From the cell containing the given text, extract its center point as [X, Y] coordinate. 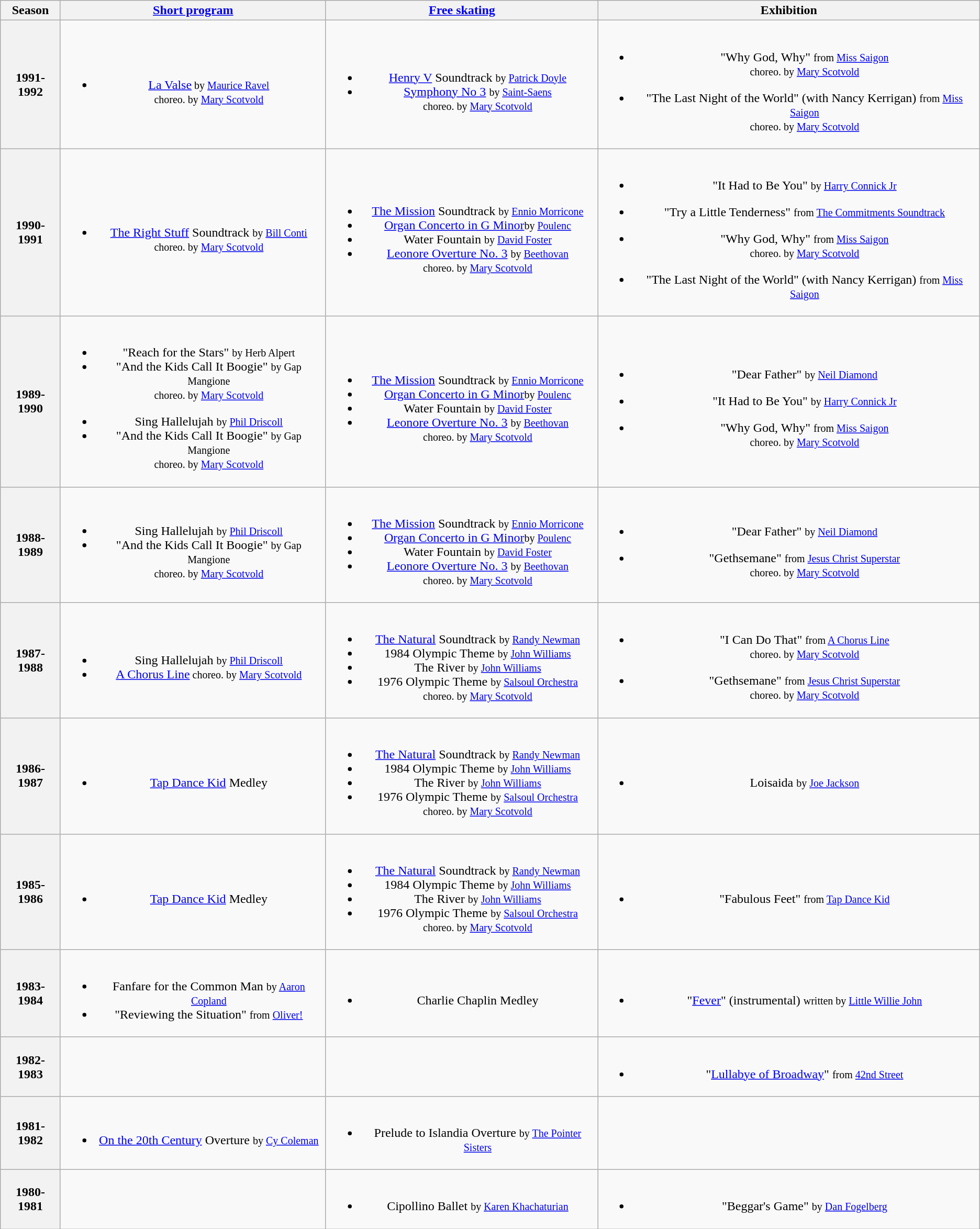
La Valse by Maurice Ravel choreo. by Mary Scotvold [193, 85]
Sing Hallelujah by Phil Driscoll"And the Kids Call It Boogie" by Gap Mangione choreo. by Mary Scotvold [193, 544]
The Right Stuff Soundtrack by Bill Conti choreo. by Mary Scotvold [193, 232]
"I Can Do That" from A Chorus Line choreo. by Mary Scotvold"Gethsemane" from Jesus Christ Superstar choreo. by Mary Scotvold [789, 661]
"Fever" (instrumental) written by Little Willie John [789, 993]
1985-1986 [30, 892]
Sing Hallelujah by Phil DriscollA Chorus Line choreo. by Mary Scotvold [193, 661]
1981-1982 [30, 1133]
Fanfare for the Common Man by Aaron Copland"Reviewing the Situation" from Oliver! [193, 993]
"Why God, Why" from Miss Saigon choreo. by Mary Scotvold"The Last Night of the World" (with Nancy Kerrigan) from Miss Saigon choreo. by Mary Scotvold [789, 85]
1986-1987 [30, 776]
Henry V Soundtrack by Patrick DoyleSymphony No 3 by Saint-Saens choreo. by Mary Scotvold [462, 85]
1991-1992 [30, 85]
"Beggar's Game" by Dan Fogelberg [789, 1199]
Short program [193, 10]
1980-1981 [30, 1199]
Free skating [462, 10]
"Dear Father" by Neil Diamond"It Had to Be You" by Harry Connick Jr"Why God, Why" from Miss Saigon choreo. by Mary Scotvold [789, 401]
"Fabulous Feet" from Tap Dance Kid [789, 892]
Charlie Chaplin Medley [462, 993]
Prelude to Islandia Overture by The Pointer Sisters [462, 1133]
Season [30, 10]
"Lullabye of Broadway" from 42nd Street [789, 1067]
1983-1984 [30, 993]
1989-1990 [30, 401]
Exhibition [789, 10]
1982-1983 [30, 1067]
1988-1989 [30, 544]
On the 20th Century Overture by Cy Coleman [193, 1133]
Loisaida by Joe Jackson [789, 776]
1990-1991 [30, 232]
1987-1988 [30, 661]
Cipollino Ballet by Karen Khachaturian [462, 1199]
"Dear Father" by Neil Diamond"Gethsemane" from Jesus Christ Superstar choreo. by Mary Scotvold [789, 544]
